Identify which cell holds the provided text, then report its (X, Y) central coordinate. 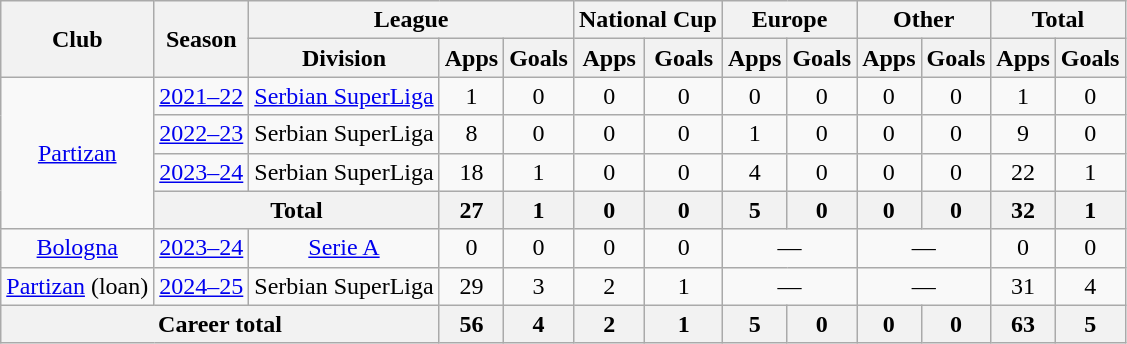
63 (1023, 324)
Europe (789, 20)
27 (471, 210)
9 (1023, 134)
3 (539, 286)
32 (1023, 210)
Season (202, 39)
56 (471, 324)
Partizan (loan) (78, 286)
Partizan (78, 153)
Other (924, 20)
29 (471, 286)
2024–25 (202, 286)
2022–23 (202, 134)
Career total (220, 324)
National Cup (648, 20)
22 (1023, 172)
Bologna (78, 248)
Serie A (344, 248)
Club (78, 39)
League (412, 20)
8 (471, 134)
2021–22 (202, 96)
Division (344, 58)
18 (471, 172)
31 (1023, 286)
